Capture the cell that displays the provided text and extract its (x, y) central coordinate. 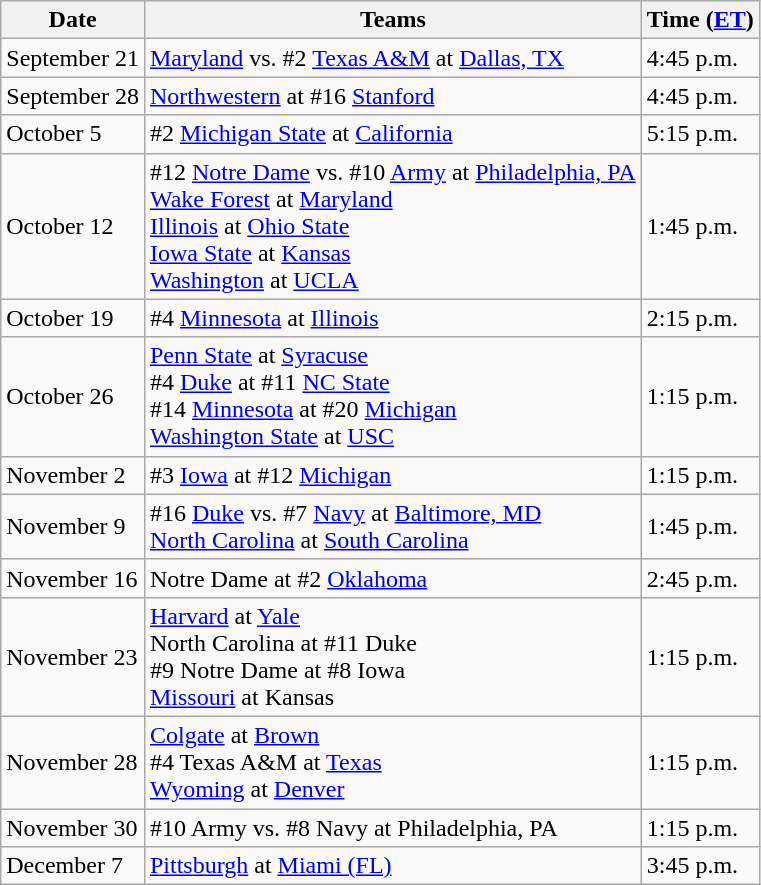
#12 Notre Dame vs. #10 Army at Philadelphia, PAWake Forest at MarylandIllinois at Ohio StateIowa State at KansasWashington at UCLA (392, 226)
#2 Michigan State at California (392, 134)
November 28 (73, 762)
Maryland vs. #2 Texas A&M at Dallas, TX (392, 58)
5:15 p.m. (700, 134)
Notre Dame at #2 Oklahoma (392, 578)
November 9 (73, 526)
Pittsburgh at Miami (FL) (392, 866)
September 28 (73, 96)
Date (73, 20)
October 12 (73, 226)
October 5 (73, 134)
Colgate at Brown#4 Texas A&M at TexasWyoming at Denver (392, 762)
October 19 (73, 318)
#10 Army vs. #8 Navy at Philadelphia, PA (392, 827)
#4 Minnesota at Illinois (392, 318)
November 23 (73, 656)
November 2 (73, 475)
October 26 (73, 396)
Teams (392, 20)
Time (ET) (700, 20)
2:15 p.m. (700, 318)
Penn State at Syracuse#4 Duke at #11 NC State#14 Minnesota at #20 MichiganWashington State at USC (392, 396)
#3 Iowa at #12 Michigan (392, 475)
Northwestern at #16 Stanford (392, 96)
September 21 (73, 58)
3:45 p.m. (700, 866)
November 16 (73, 578)
December 7 (73, 866)
2:45 p.m. (700, 578)
#16 Duke vs. #7 Navy at Baltimore, MDNorth Carolina at South Carolina (392, 526)
Harvard at YaleNorth Carolina at #11 Duke#9 Notre Dame at #8 IowaMissouri at Kansas (392, 656)
November 30 (73, 827)
